From the cell containing the given text, extract its center point as (X, Y) coordinate. 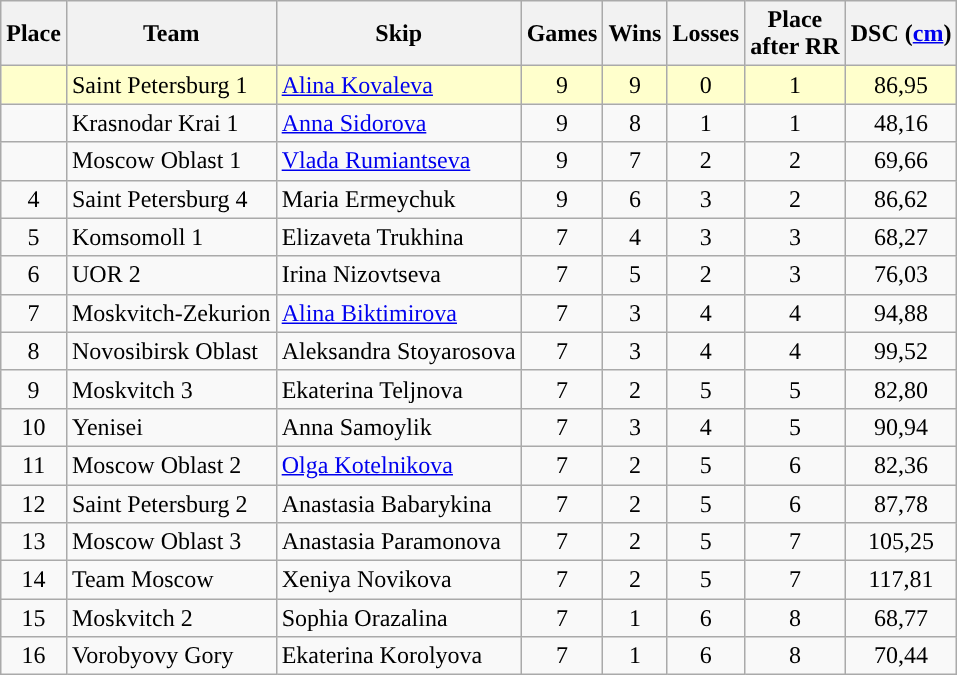
69,66 (901, 161)
Losses (706, 34)
Place (34, 34)
68,27 (901, 237)
94,88 (901, 313)
DSC (cm) (901, 34)
99,52 (901, 351)
Xeniya Novikova (398, 580)
13 (34, 542)
105,25 (901, 542)
48,16 (901, 123)
0 (706, 85)
14 (34, 580)
Vorobyovy Gory (171, 656)
Komsomoll 1 (171, 237)
Team Moscow (171, 580)
Vlada Rumiantseva (398, 161)
Moskvitch 2 (171, 618)
86,62 (901, 199)
68,77 (901, 618)
Anna Sidorova (398, 123)
Novosibirsk Oblast (171, 351)
Sophia Orazalina (398, 618)
Aleksandra Stoyarosova (398, 351)
Placeafter RR (796, 34)
76,03 (901, 275)
16 (34, 656)
Olga Kotelnikova (398, 465)
Saint Petersburg 1 (171, 85)
15 (34, 618)
Saint Petersburg 4 (171, 199)
UOR 2 (171, 275)
11 (34, 465)
82,36 (901, 465)
Skip (398, 34)
Moskvitch 3 (171, 389)
10 (34, 427)
90,94 (901, 427)
Moscow Oblast 2 (171, 465)
Ekaterina Korolyova (398, 656)
Team (171, 34)
Anastasia Paramonova (398, 542)
70,44 (901, 656)
Anastasia Babarykina (398, 503)
Saint Petersburg 2 (171, 503)
Elizaveta Trukhina (398, 237)
86,95 (901, 85)
Anna Samoylik (398, 427)
82,80 (901, 389)
Moskvitch-Zekurion (171, 313)
12 (34, 503)
Games (562, 34)
Alina Biktimirova (398, 313)
Wins (635, 34)
Moscow Oblast 1 (171, 161)
Ekaterina Teljnova (398, 389)
117,81 (901, 580)
Alina Kovaleva (398, 85)
87,78 (901, 503)
Irina Nizovtseva (398, 275)
Yenisei (171, 427)
Moscow Oblast 3 (171, 542)
Maria Ermeychuk (398, 199)
Krasnodar Krai 1 (171, 123)
